Return the (X, Y) coordinate for the center point of the cell that contains the specified text.  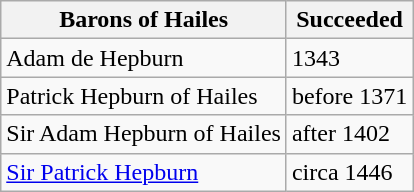
Succeeded (349, 20)
circa 1446 (349, 172)
1343 (349, 58)
after 1402 (349, 134)
Patrick Hepburn of Hailes (144, 96)
Barons of Hailes (144, 20)
Sir Patrick Hepburn (144, 172)
before 1371 (349, 96)
Sir Adam Hepburn of Hailes (144, 134)
Adam de Hepburn (144, 58)
